Capture the cell that displays the provided text and extract its (x, y) central coordinate. 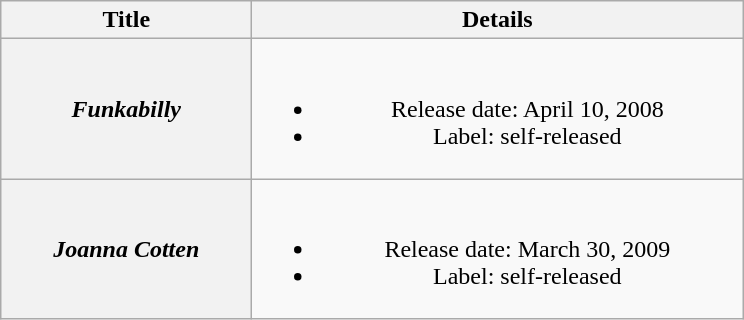
Details (498, 20)
Funkabilly (126, 109)
Joanna Cotten (126, 249)
Title (126, 20)
Release date: March 30, 2009Label: self-released (498, 249)
Release date: April 10, 2008Label: self-released (498, 109)
